Extract the (x, y) coordinate from the center of the cell holding the provided text.  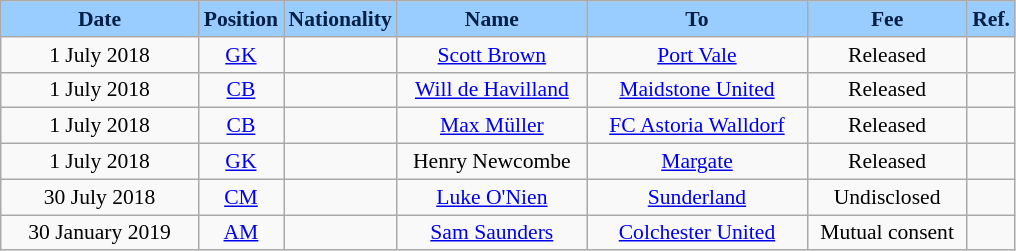
CM (240, 197)
Name (492, 19)
FC Astoria Walldorf (697, 126)
Sam Saunders (492, 233)
Max Müller (492, 126)
Port Vale (697, 55)
Date (100, 19)
Position (240, 19)
Undisclosed (887, 197)
Mutual consent (887, 233)
Margate (697, 162)
Will de Havilland (492, 90)
To (697, 19)
Luke O'Nien (492, 197)
Colchester United (697, 233)
Scott Brown (492, 55)
30 July 2018 (100, 197)
Ref. (991, 19)
Sunderland (697, 197)
AM (240, 233)
Maidstone United (697, 90)
Henry Newcombe (492, 162)
Fee (887, 19)
30 January 2019 (100, 233)
Nationality (340, 19)
